Capture the cell that displays the provided text and extract its (X, Y) central coordinate. 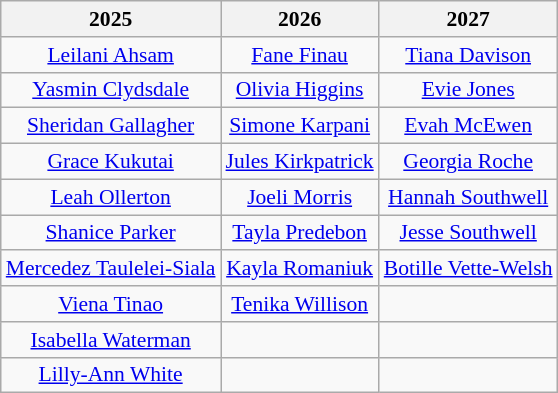
Tayla Predebon (300, 233)
Yasmin Clydsdale (111, 90)
Olivia Higgins (300, 90)
Isabella Waterman (111, 340)
Lilly-Ann White (111, 375)
Grace Kukutai (111, 162)
2027 (468, 19)
Simone Karpani (300, 126)
Jesse Southwell (468, 233)
Botille Vette-Welsh (468, 269)
Mercedez Taulelei-Siala (111, 269)
Georgia Roche (468, 162)
Evah McEwen (468, 126)
2025 (111, 19)
Fane Finau (300, 55)
Tenika Willison (300, 304)
Leah Ollerton (111, 197)
Leilani Ahsam (111, 55)
Jules Kirkpatrick (300, 162)
Sheridan Gallagher (111, 126)
Tiana Davison (468, 55)
Hannah Southwell (468, 197)
Joeli Morris (300, 197)
Viena Tinao (111, 304)
Evie Jones (468, 90)
2026 (300, 19)
Kayla Romaniuk (300, 269)
Shanice Parker (111, 233)
